Identify which cell holds the provided text, then report its [X, Y] central coordinate. 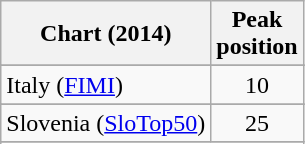
Slovenia (SloTop50) [106, 123]
Italy (FIMI) [106, 85]
Peakposition [257, 34]
Chart (2014) [106, 34]
25 [257, 123]
10 [257, 85]
